Detect which cell encompasses the target text, then output its (x, y) center coordinate. 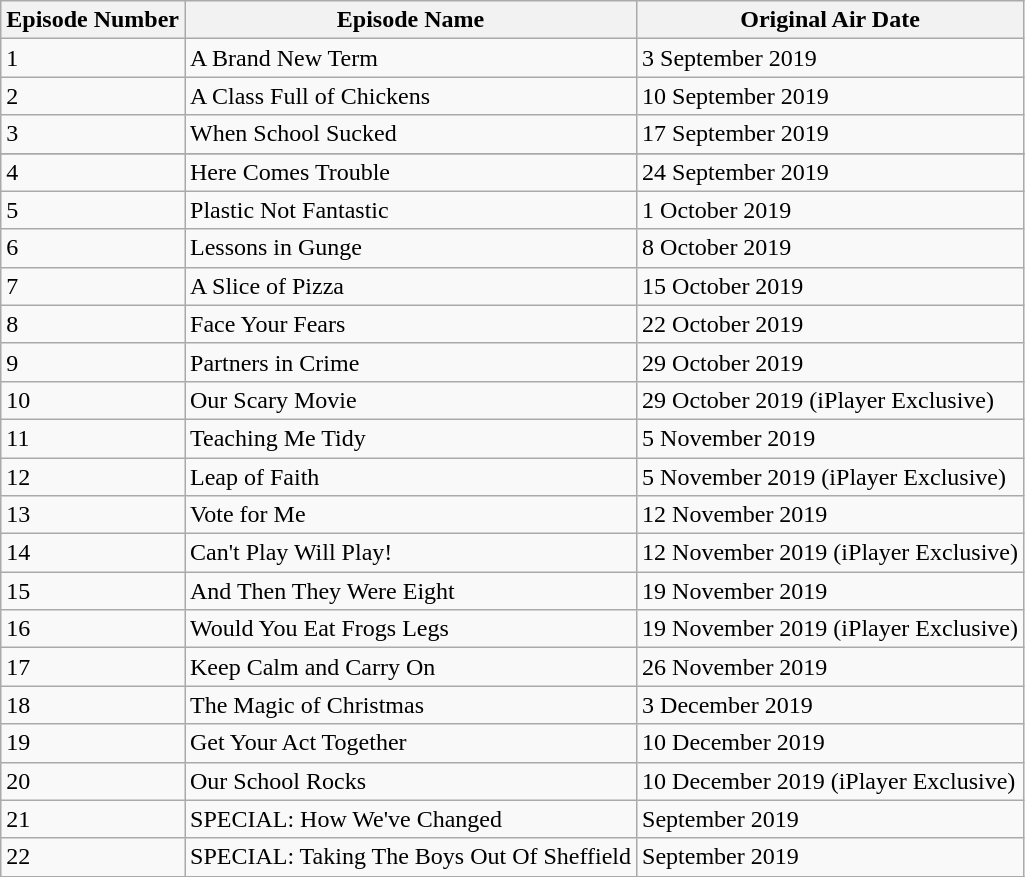
19 (93, 743)
24 September 2019 (830, 172)
22 October 2019 (830, 324)
Here Comes Trouble (410, 172)
10 September 2019 (830, 96)
5 November 2019 (iPlayer Exclusive) (830, 477)
Would You Eat Frogs Legs (410, 629)
10 December 2019 (iPlayer Exclusive) (830, 781)
A Brand New Term (410, 58)
4 (93, 172)
Vote for Me (410, 515)
Teaching Me Tidy (410, 438)
22 (93, 857)
19 November 2019 (830, 591)
Partners in Crime (410, 362)
Original Air Date (830, 20)
3 (93, 134)
10 (93, 400)
15 October 2019 (830, 286)
2 (93, 96)
17 (93, 667)
5 November 2019 (830, 438)
17 September 2019 (830, 134)
12 November 2019 (iPlayer Exclusive) (830, 553)
Lessons in Gunge (410, 248)
12 (93, 477)
SPECIAL: Taking The Boys Out Of Sheffield (410, 857)
14 (93, 553)
16 (93, 629)
SPECIAL: How We've Changed (410, 819)
11 (93, 438)
29 October 2019 (830, 362)
Get Your Act Together (410, 743)
Episode Number (93, 20)
5 (93, 210)
15 (93, 591)
Keep Calm and Carry On (410, 667)
A Slice of Pizza (410, 286)
Episode Name (410, 20)
Our Scary Movie (410, 400)
20 (93, 781)
3 September 2019 (830, 58)
Can't Play Will Play! (410, 553)
8 October 2019 (830, 248)
10 December 2019 (830, 743)
3 December 2019 (830, 705)
Face Your Fears (410, 324)
8 (93, 324)
A Class Full of Chickens (410, 96)
1 (93, 58)
When School Sucked (410, 134)
7 (93, 286)
29 October 2019 (iPlayer Exclusive) (830, 400)
19 November 2019 (iPlayer Exclusive) (830, 629)
Our School Rocks (410, 781)
The Magic of Christmas (410, 705)
21 (93, 819)
Plastic Not Fantastic (410, 210)
1 October 2019 (830, 210)
9 (93, 362)
26 November 2019 (830, 667)
Leap of Faith (410, 477)
13 (93, 515)
6 (93, 248)
18 (93, 705)
And Then They Were Eight (410, 591)
12 November 2019 (830, 515)
